Detect which cell encompasses the target text, then output its [x, y] center coordinate. 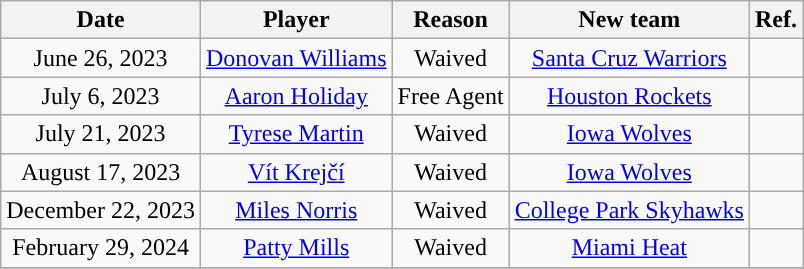
June 26, 2023 [101, 58]
Tyrese Martin [296, 134]
Player [296, 20]
Free Agent [450, 96]
December 22, 2023 [101, 210]
July 6, 2023 [101, 96]
Aaron Holiday [296, 96]
February 29, 2024 [101, 248]
Santa Cruz Warriors [629, 58]
August 17, 2023 [101, 172]
Houston Rockets [629, 96]
Miami Heat [629, 248]
Donovan Williams [296, 58]
New team [629, 20]
College Park Skyhawks [629, 210]
Ref. [776, 20]
July 21, 2023 [101, 134]
Vít Krejčí [296, 172]
Date [101, 20]
Miles Norris [296, 210]
Reason [450, 20]
Patty Mills [296, 248]
